Output the [X, Y] coordinate of the center of the cell containing the given text.  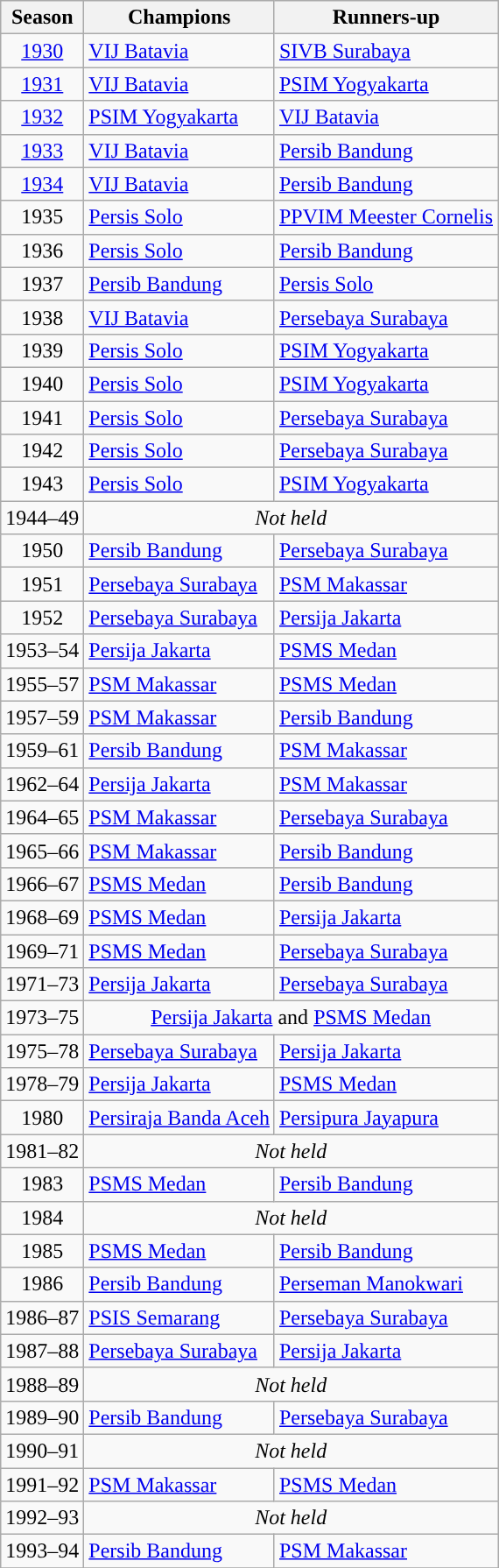
Season [42, 18]
1981–82 [42, 1151]
1975–78 [42, 1051]
1993–94 [42, 1551]
1987–88 [42, 1351]
1988–89 [42, 1384]
Persipura Jayapura [385, 1118]
1964–65 [42, 817]
1962–64 [42, 784]
1957–59 [42, 717]
1986 [42, 1284]
1931 [42, 84]
1933 [42, 151]
1991–92 [42, 1485]
1944–49 [42, 518]
1983 [42, 1184]
1951 [42, 584]
1932 [42, 117]
1930 [42, 51]
1990–91 [42, 1451]
1934 [42, 184]
1989–90 [42, 1417]
1966–67 [42, 884]
1950 [42, 551]
1943 [42, 484]
1941 [42, 418]
1952 [42, 618]
1973–75 [42, 1018]
1986–87 [42, 1317]
1953–54 [42, 651]
PSIS Semarang [179, 1317]
1984 [42, 1218]
1992–93 [42, 1518]
1940 [42, 384]
1939 [42, 350]
1942 [42, 451]
Perseman Manokwari [385, 1284]
1936 [42, 251]
1980 [42, 1118]
1965–66 [42, 851]
Persiraja Banda Aceh [179, 1118]
1969–71 [42, 950]
1937 [42, 284]
PPVIM Meester Cornelis [385, 217]
Persija Jakarta and PSMS Medan [291, 1018]
1978–79 [42, 1084]
1938 [42, 317]
1935 [42, 217]
SIVB Surabaya [385, 51]
1968–69 [42, 917]
Runners-up [385, 18]
Champions [179, 18]
1985 [42, 1251]
1959–61 [42, 751]
1971–73 [42, 985]
1955–57 [42, 684]
